Search for the cell housing the specified text and yield its (x, y) center coordinate. 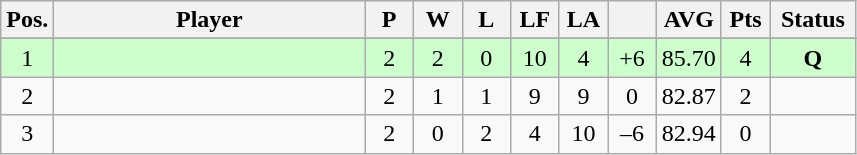
AVG (688, 20)
W (438, 20)
82.94 (688, 134)
LA (584, 20)
L (486, 20)
Pos. (28, 20)
Player (210, 20)
3 (28, 134)
82.87 (688, 96)
LF (536, 20)
Q (813, 58)
85.70 (688, 58)
–6 (632, 134)
+6 (632, 58)
Pts (746, 20)
Status (813, 20)
P (390, 20)
